Return [x, y] of the center of cell containing provided text 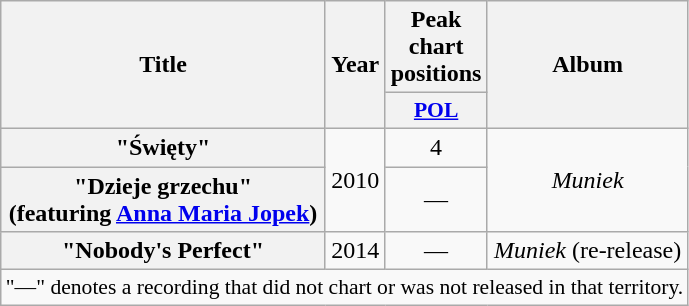
"Dzieje grzechu"(featuring Anna Maria Jopek) [164, 198]
4 [436, 147]
Title [164, 65]
"Święty" [164, 147]
Peak chart positions [436, 47]
Album [588, 65]
Muniek (re-release) [588, 251]
2014 [355, 251]
2010 [355, 180]
POL [436, 111]
Muniek [588, 180]
"—" denotes a recording that did not chart or was not released in that territory. [345, 288]
"Nobody's Perfect" [164, 251]
Year [355, 65]
